For the text-containing cell, return its midpoint in (X, Y) coordinate format. 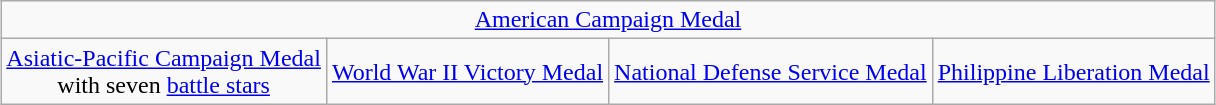
American Campaign Medal (608, 20)
Philippine Liberation Medal (1074, 72)
World War II Victory Medal (467, 72)
Asiatic-Pacific Campaign Medalwith seven battle stars (164, 72)
National Defense Service Medal (771, 72)
